Locate the cell with the specified text and output its [X, Y] center coordinate. 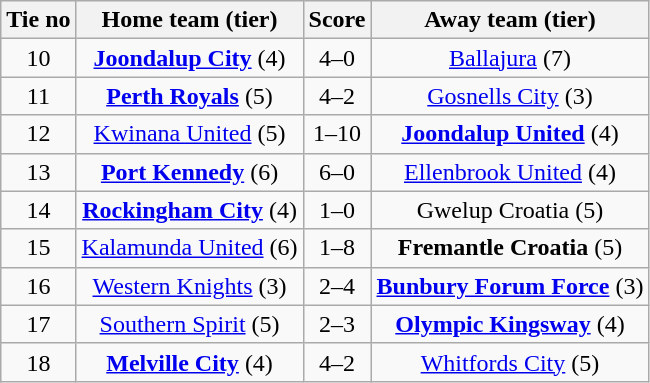
Perth Royals (5) [190, 96]
11 [38, 96]
4–0 [337, 58]
Melville City (4) [190, 362]
Whitfords City (5) [510, 362]
17 [38, 324]
Joondalup United (4) [510, 134]
1–8 [337, 248]
Ballajura (7) [510, 58]
Ellenbrook United (4) [510, 172]
Score [337, 20]
Western Knights (3) [190, 286]
Tie no [38, 20]
1–10 [337, 134]
Rockingham City (4) [190, 210]
18 [38, 362]
Bunbury Forum Force (3) [510, 286]
Fremantle Croatia (5) [510, 248]
Gosnells City (3) [510, 96]
Southern Spirit (5) [190, 324]
Gwelup Croatia (5) [510, 210]
Joondalup City (4) [190, 58]
10 [38, 58]
1–0 [337, 210]
Kalamunda United (6) [190, 248]
2–4 [337, 286]
Home team (tier) [190, 20]
Away team (tier) [510, 20]
12 [38, 134]
6–0 [337, 172]
16 [38, 286]
Kwinana United (5) [190, 134]
13 [38, 172]
Port Kennedy (6) [190, 172]
2–3 [337, 324]
14 [38, 210]
Olympic Kingsway (4) [510, 324]
15 [38, 248]
